Pinpoint the cell where the given text exists, returning its (x, y) midpoint coordinate. 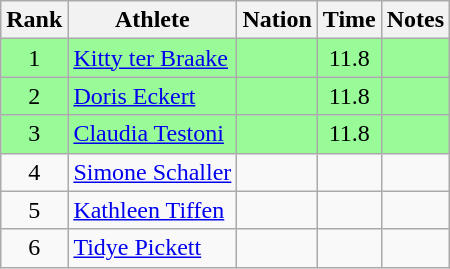
Time (349, 20)
Doris Eckert (152, 96)
Kitty ter Braake (152, 58)
5 (34, 210)
6 (34, 248)
1 (34, 58)
3 (34, 134)
Notes (415, 20)
Tidye Pickett (152, 248)
4 (34, 172)
Athlete (152, 20)
2 (34, 96)
Rank (34, 20)
Claudia Testoni (152, 134)
Simone Schaller (152, 172)
Kathleen Tiffen (152, 210)
Nation (277, 20)
